Provide the (x, y) coordinate of the cell's center where the given text is located.  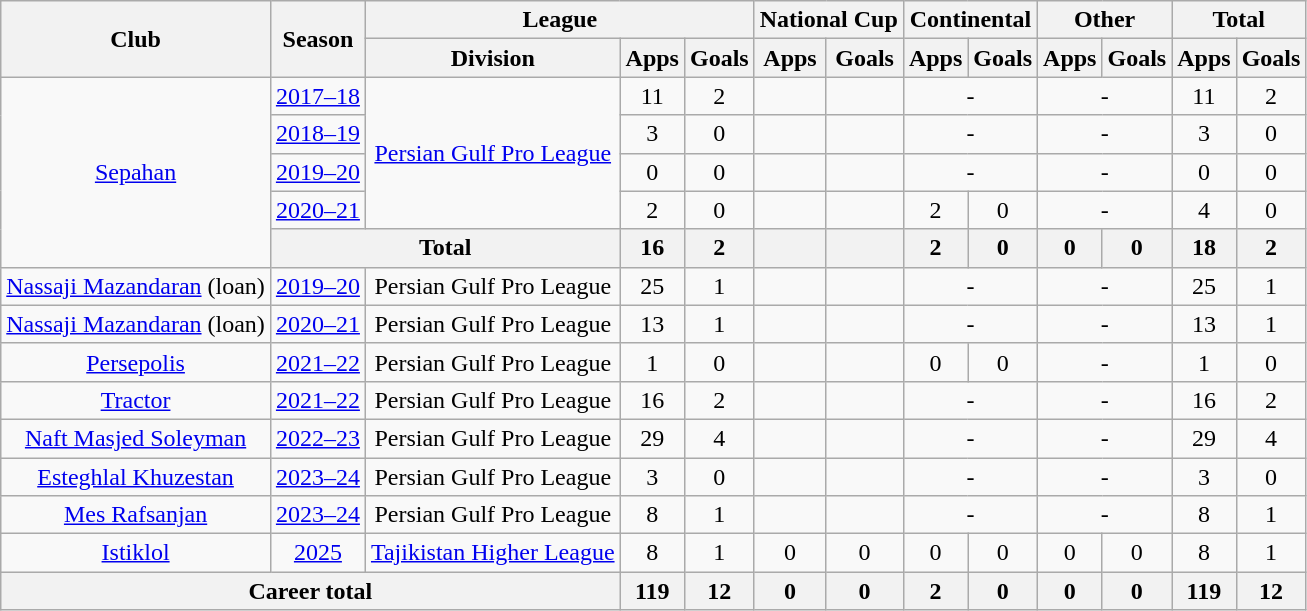
Continental (970, 20)
Season (318, 39)
Tajikistan Higher League (492, 553)
Club (136, 39)
Istiklol (136, 553)
2025 (318, 553)
Naft Masjed Soleyman (136, 438)
Career total (310, 591)
2022–23 (318, 438)
Sepahan (136, 172)
Persepolis (136, 362)
18 (1204, 248)
2017–18 (318, 96)
2018–19 (318, 134)
National Cup (828, 20)
Other (1105, 20)
League (560, 20)
Mes Rafsanjan (136, 515)
Esteghlal Khuzestan (136, 477)
Tractor (136, 400)
Division (492, 58)
